Locate the cell with the specified text and output its [X, Y] center coordinate. 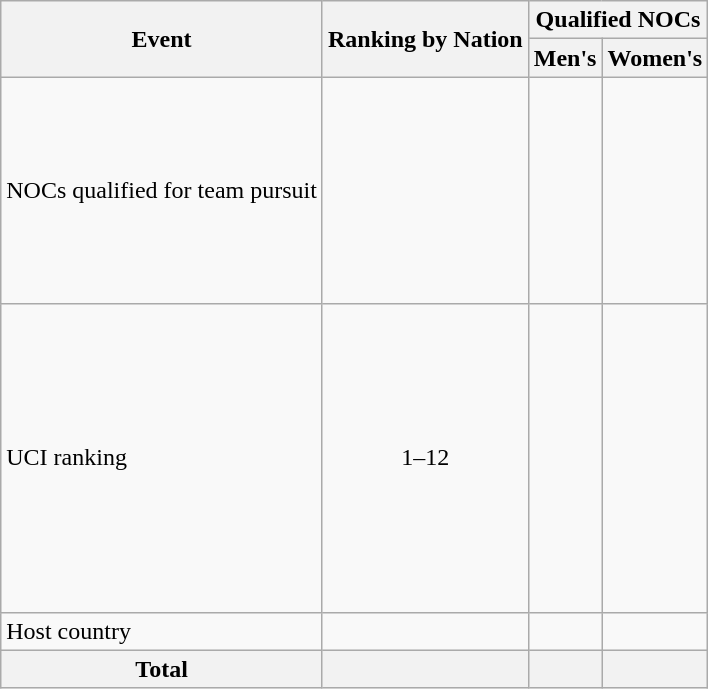
UCI ranking [162, 458]
Event [162, 39]
NOCs qualified for team pursuit [162, 190]
Ranking by Nation [425, 39]
Men's [565, 58]
Women's [655, 58]
1–12 [425, 458]
Total [162, 669]
Qualified NOCs [618, 20]
Host country [162, 631]
